For the text-containing cell, return its midpoint in [X, Y] coordinate format. 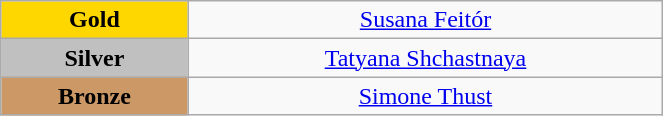
Susana Feitór [426, 20]
Silver [94, 58]
Simone Thust [426, 96]
Tatyana Shchastnaya [426, 58]
Gold [94, 20]
Bronze [94, 96]
